Provide the (x, y) coordinate of the cell's center where the given text is located.  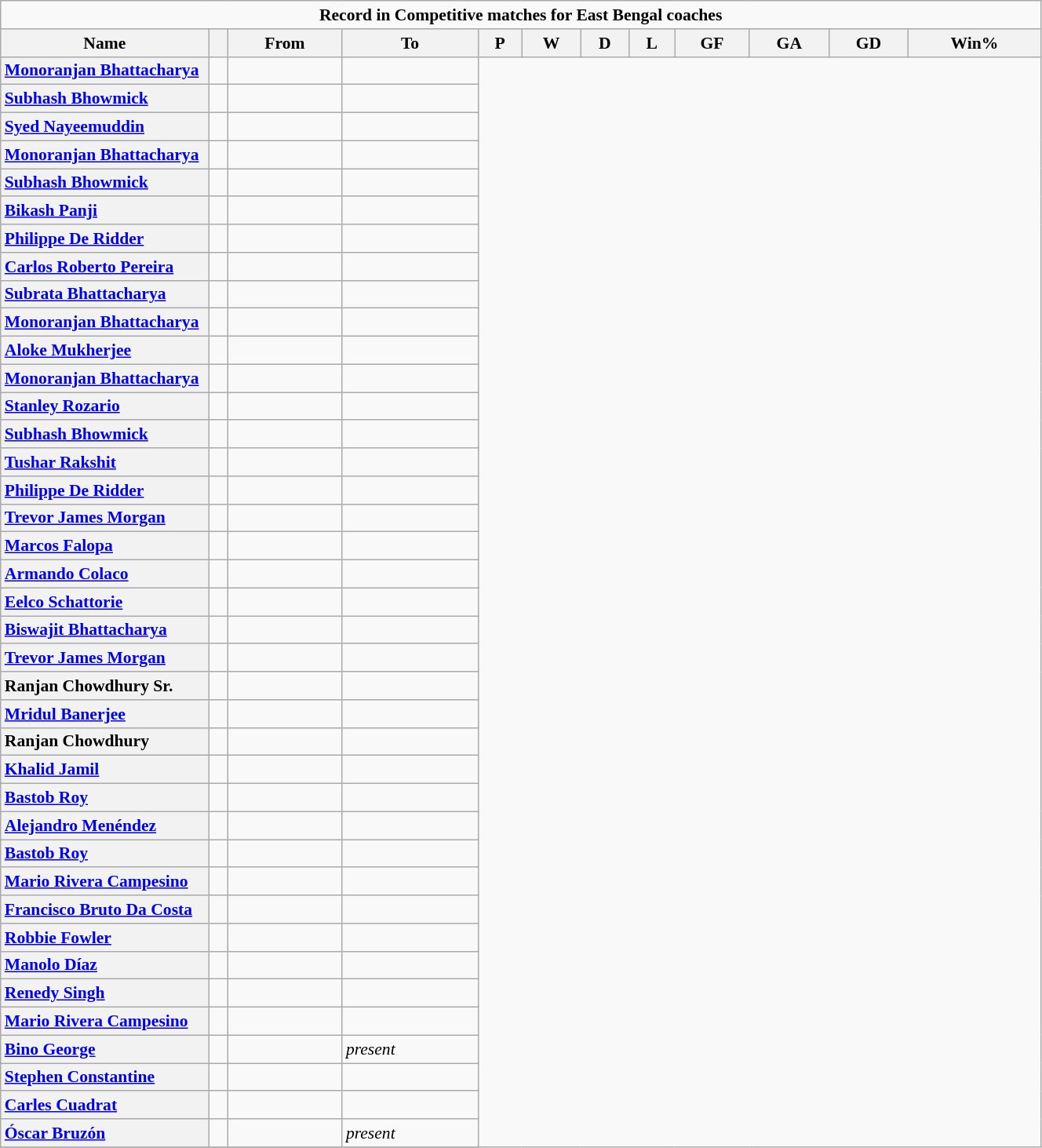
Bino George (105, 1049)
Robbie Fowler (105, 938)
Manolo Díaz (105, 965)
Khalid Jamil (105, 770)
Alejandro Menéndez (105, 825)
From (285, 43)
Mridul Banerjee (105, 714)
Eelco Schattorie (105, 602)
P (499, 43)
Armando Colaco (105, 574)
To (410, 43)
Biswajit Bhattacharya (105, 630)
Renedy Singh (105, 993)
Bikash Panji (105, 211)
Carles Cuadrat (105, 1106)
Carlos Roberto Pereira (105, 267)
Francisco Bruto Da Costa (105, 909)
Syed Nayeemuddin (105, 127)
Ranjan Chowdhury (105, 742)
Name (105, 43)
Tushar Rakshit (105, 462)
GD (868, 43)
L (651, 43)
Stanley Rozario (105, 406)
Aloke Mukherjee (105, 351)
GF (712, 43)
Record in Competitive matches for East Bengal coaches (521, 15)
Stephen Constantine (105, 1077)
Ranjan Chowdhury Sr. (105, 686)
Win% (975, 43)
D (604, 43)
Subrata Bhattacharya (105, 294)
Marcos Falopa (105, 546)
GA (789, 43)
W (551, 43)
Óscar Bruzón (105, 1133)
